Identify which cell holds the provided text, then report its [x, y] central coordinate. 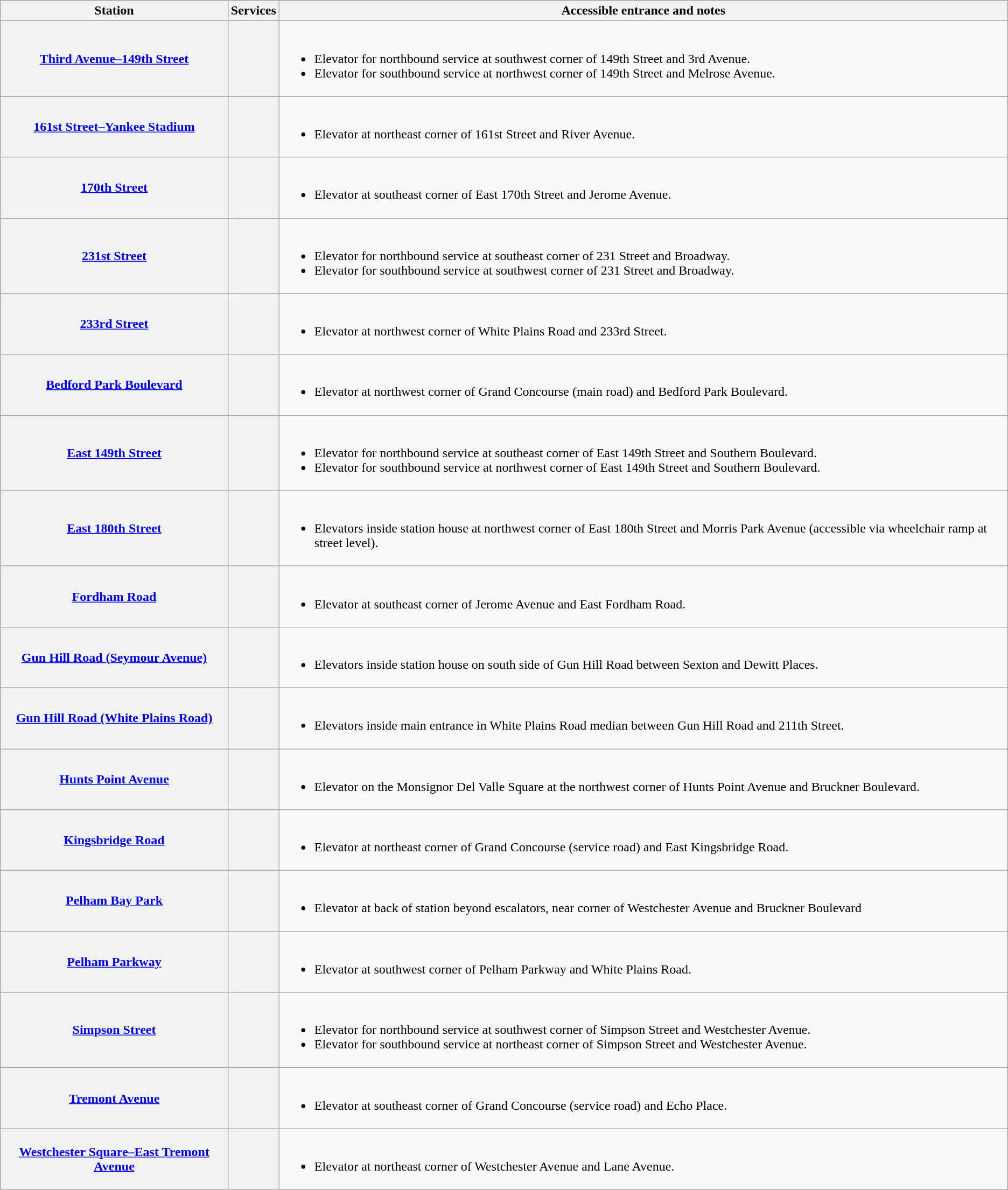
East 180th Street [114, 528]
Elevator at back of station beyond escalators, near corner of Westchester Avenue and Bruckner Boulevard [643, 901]
Hunts Point Avenue [114, 779]
Elevator at southwest corner of Pelham Parkway and White Plains Road. [643, 962]
Elevator at southeast corner of Jerome Avenue and East Fordham Road. [643, 597]
Kingsbridge Road [114, 840]
Pelham Parkway [114, 962]
Gun Hill Road (White Plains Road) [114, 718]
Elevator at southeast corner of Grand Concourse (service road) and Echo Place. [643, 1098]
Pelham Bay Park [114, 901]
Fordham Road [114, 597]
Elevator on the Monsignor Del Valle Square at the northwest corner of Hunts Point Avenue and Bruckner Boulevard. [643, 779]
Bedford Park Boulevard [114, 384]
161st Street–Yankee Stadium [114, 127]
Elevators inside station house on south side of Gun Hill Road between Sexton and Dewitt Places. [643, 657]
Elevator at northeast corner of Grand Concourse (service road) and East Kingsbridge Road. [643, 840]
Simpson Street [114, 1030]
Elevator at southeast corner of East 170th Street and Jerome Avenue. [643, 187]
Gun Hill Road (Seymour Avenue) [114, 657]
Accessible entrance and notes [643, 11]
Tremont Avenue [114, 1098]
Elevator at northeast corner of Westchester Avenue and Lane Avenue. [643, 1159]
Third Avenue–149th Street [114, 59]
233rd Street [114, 324]
Elevator at northeast corner of 161st Street and River Avenue. [643, 127]
Station [114, 11]
East 149th Street [114, 453]
Westchester Square–East Tremont Avenue [114, 1159]
Elevator at northwest corner of White Plains Road and 233rd Street. [643, 324]
170th Street [114, 187]
Services [253, 11]
Elevator at northwest corner of Grand Concourse (main road) and Bedford Park Boulevard. [643, 384]
Elevators inside main entrance in White Plains Road median between Gun Hill Road and 211th Street. [643, 718]
231st Street [114, 256]
Elevators inside station house at northwest corner of East 180th Street and Morris Park Avenue (accessible via wheelchair ramp at street level). [643, 528]
